Return the [x, y] coordinate for the center point of the cell that contains the specified text.  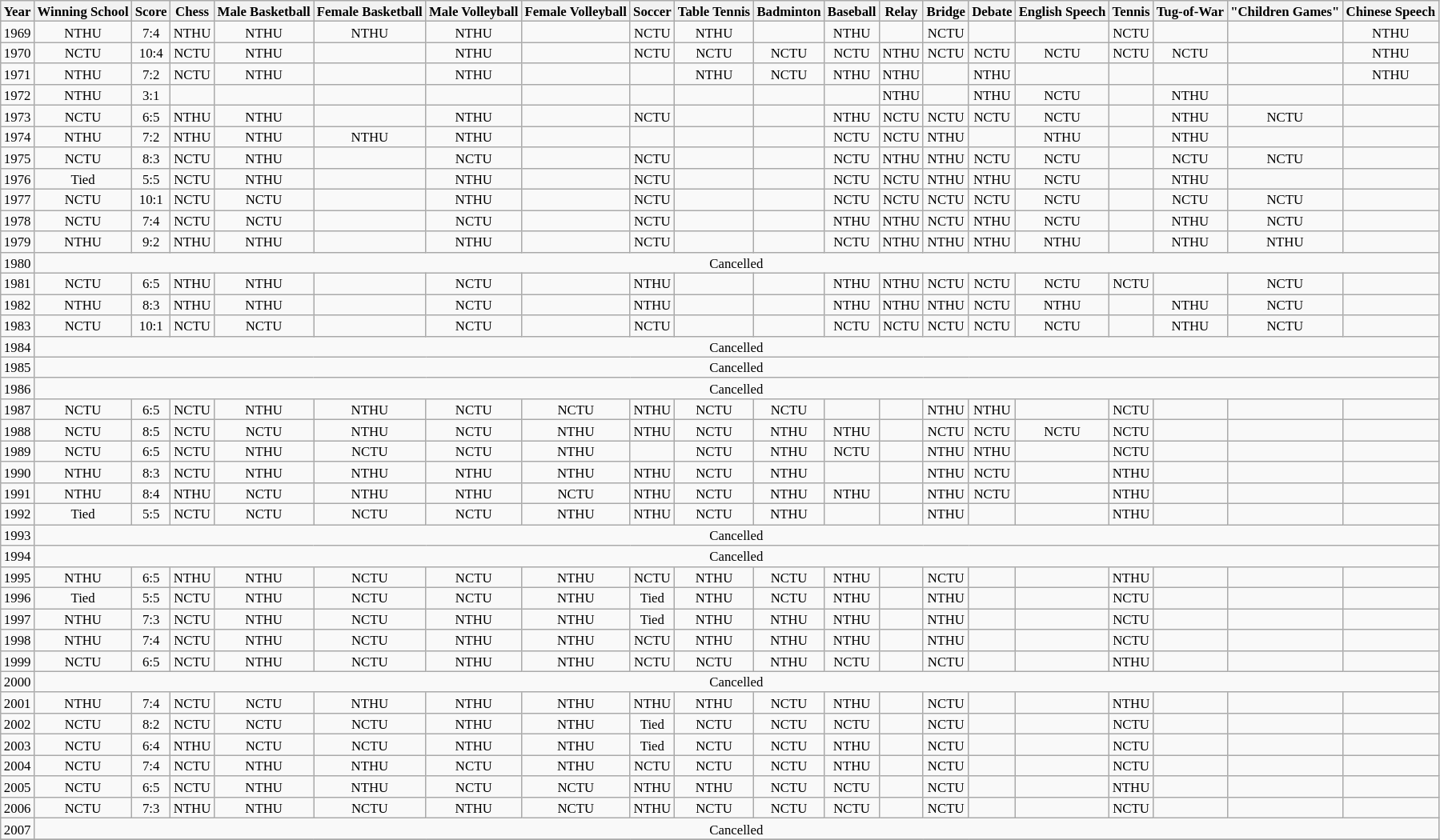
Winning School [83, 11]
1991 [18, 494]
1975 [18, 158]
1985 [18, 367]
10:4 [151, 53]
1971 [18, 74]
1970 [18, 53]
Year [18, 11]
Female Basketball [370, 11]
1984 [18, 346]
9:2 [151, 242]
1994 [18, 556]
Tennis [1130, 11]
Chinese Speech [1391, 11]
2004 [18, 766]
Bridge [946, 11]
Table Tennis [714, 11]
1993 [18, 535]
1986 [18, 389]
1992 [18, 514]
2001 [18, 703]
Relay [901, 11]
8:4 [151, 494]
"Children Games" [1285, 11]
1987 [18, 410]
1998 [18, 640]
1988 [18, 430]
Male Volleyball [474, 11]
1982 [18, 305]
2007 [18, 829]
1974 [18, 137]
Baseball [852, 11]
1978 [18, 221]
8:2 [151, 724]
Female Volleyball [576, 11]
1980 [18, 262]
2005 [18, 786]
1999 [18, 661]
6:4 [151, 745]
1995 [18, 577]
Soccer [652, 11]
1969 [18, 32]
Badminton [788, 11]
1997 [18, 619]
1996 [18, 598]
1989 [18, 451]
2002 [18, 724]
3:1 [151, 95]
1976 [18, 179]
1983 [18, 326]
2003 [18, 745]
Score [151, 11]
1977 [18, 200]
1979 [18, 242]
1973 [18, 116]
Chess [192, 11]
1981 [18, 284]
8:5 [151, 430]
Tug-of-War [1190, 11]
English Speech [1063, 11]
1990 [18, 472]
2006 [18, 808]
Debate [993, 11]
2000 [18, 682]
1972 [18, 95]
Male Basketball [263, 11]
